Determine the [x, y] coordinate at the center of the cell enclosing the given text.  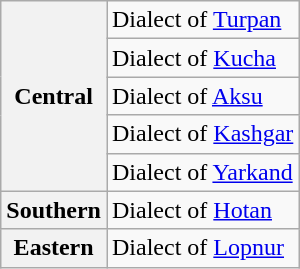
Eastern [54, 248]
Southern [54, 210]
Dialect of Yarkand [202, 172]
Dialect of Lopnur [202, 248]
Dialect of Kashgar [202, 134]
Dialect of Hotan [202, 210]
Dialect of Turpan [202, 20]
Central [54, 96]
Dialect of Aksu [202, 96]
Dialect of Kucha [202, 58]
